Return (x, y) of the center of cell containing provided text 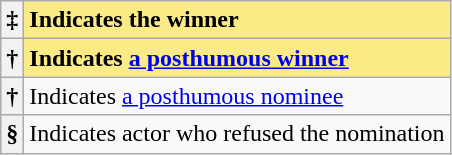
Indicates the winner (237, 20)
Indicates actor who refused the nomination (237, 134)
Indicates a posthumous winner (237, 58)
‡ (12, 20)
Indicates a posthumous nominee (237, 96)
§ (12, 134)
